Find where the given text appears and provide that cell's center as (X, Y) coordinate. 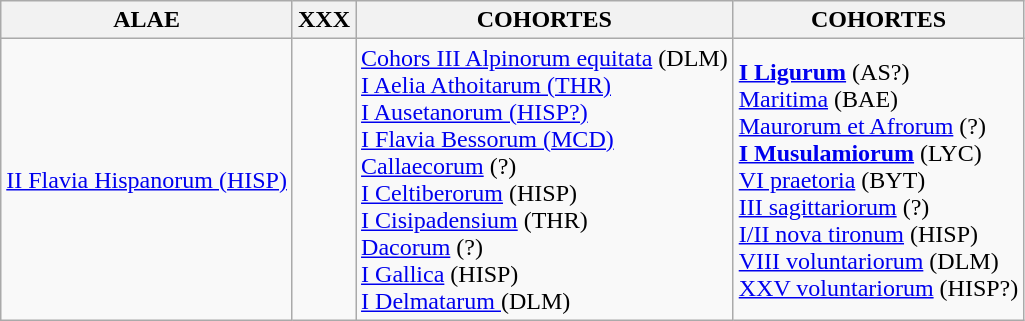
ALAE (147, 20)
XXX (324, 20)
II Flavia Hispanorum (HISP) (147, 180)
